Locate the cell with the specified text and output its [X, Y] center coordinate. 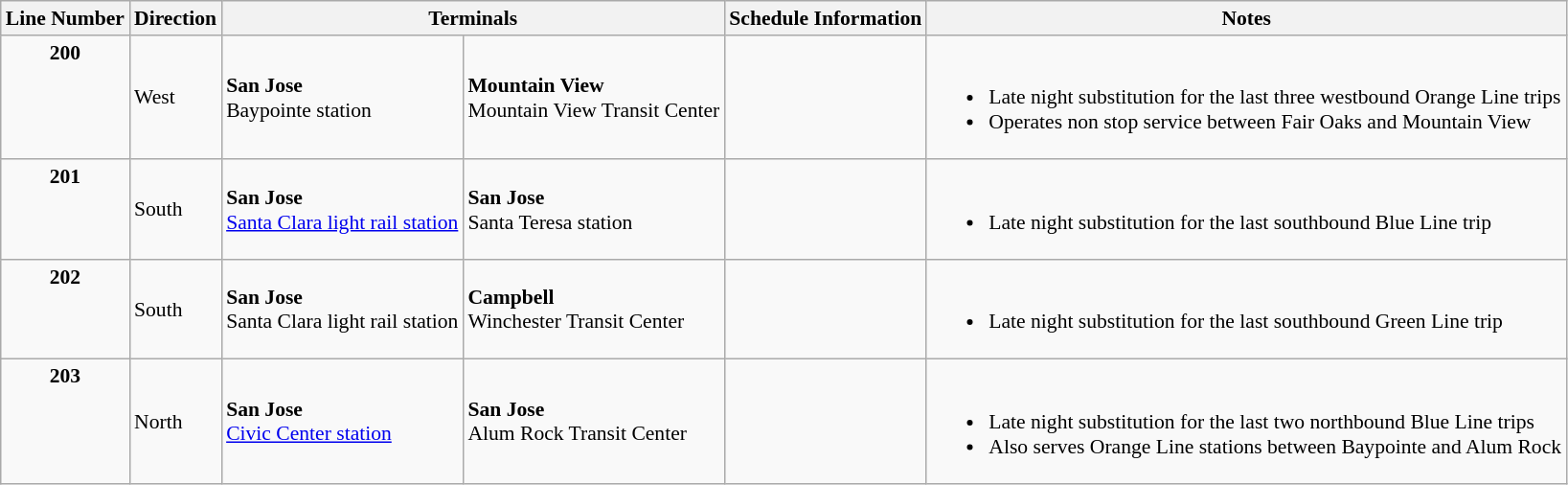
Late night substitution for the last southbound Blue Line trip [1246, 210]
Late night substitution for the last two northbound Blue Line tripsAlso serves Orange Line stations between Baypointe and Alum Rock [1246, 422]
Line Number [65, 18]
202 [65, 310]
Terminals [473, 18]
CampbellWinchester Transit Center [594, 310]
Direction [175, 18]
201 [65, 210]
San JoseBaypointe station [342, 98]
200 [65, 98]
San JoseCivic Center station [342, 422]
Notes [1246, 18]
203 [65, 422]
North [175, 422]
Late night substitution for the last three westbound Orange Line tripsOperates non stop service between Fair Oaks and Mountain View [1246, 98]
Mountain ViewMountain View Transit Center [594, 98]
Late night substitution for the last southbound Green Line trip [1246, 310]
San JoseAlum Rock Transit Center [594, 422]
San JoseSanta Teresa station [594, 210]
Schedule Information [826, 18]
West [175, 98]
